Find where the given text appears and provide that cell's center as [X, Y] coordinate. 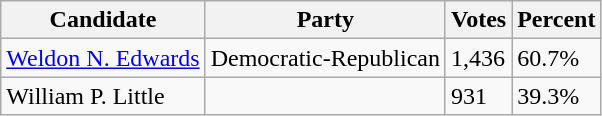
Party [325, 20]
Votes [478, 20]
William P. Little [103, 96]
Weldon N. Edwards [103, 58]
Democratic-Republican [325, 58]
Percent [556, 20]
931 [478, 96]
Candidate [103, 20]
60.7% [556, 58]
1,436 [478, 58]
39.3% [556, 96]
